For the text-containing cell, return its midpoint in (x, y) coordinate format. 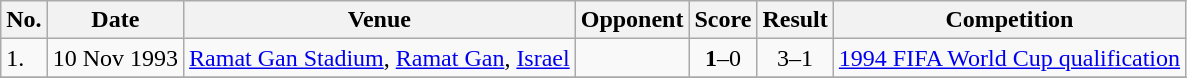
Ramat Gan Stadium, Ramat Gan, Israel (380, 58)
No. (24, 20)
1. (24, 58)
Opponent (632, 20)
1–0 (723, 58)
1994 FIFA World Cup qualification (1009, 58)
10 Nov 1993 (115, 58)
Venue (380, 20)
3–1 (795, 58)
Competition (1009, 20)
Result (795, 20)
Date (115, 20)
Score (723, 20)
